Extract the (X, Y) coordinate from the center of the cell holding the provided text.  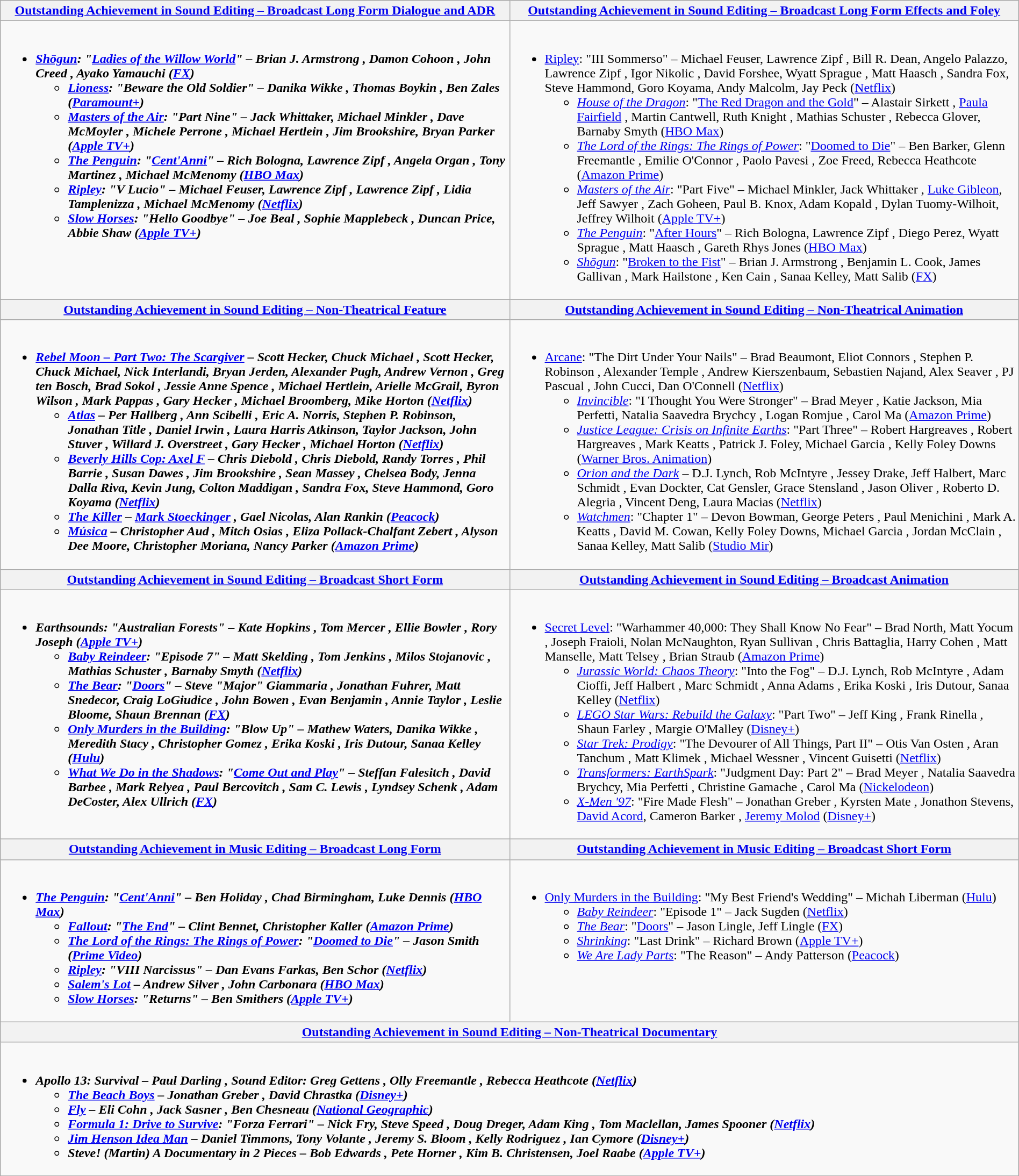
Outstanding Achievement in Sound Editing – Broadcast Short Form (255, 579)
Outstanding Achievement in Sound Editing – Non-Theatrical Feature (255, 310)
Outstanding Achievement in Sound Editing – Broadcast Long Form Effects and Foley (764, 11)
Outstanding Achievement in Sound Editing – Non-Theatrical Animation (764, 310)
Outstanding Achievement in Sound Editing – Broadcast Long Form Dialogue and ADR (255, 11)
Outstanding Achievement in Music Editing – Broadcast Long Form (255, 849)
Outstanding Achievement in Sound Editing – Broadcast Animation (764, 579)
Outstanding Achievement in Music Editing – Broadcast Short Form (764, 849)
Outstanding Achievement in Sound Editing – Non-Theatrical Documentary (509, 1032)
